Provide the (x, y) coordinate of the cell's center where the given text is located.  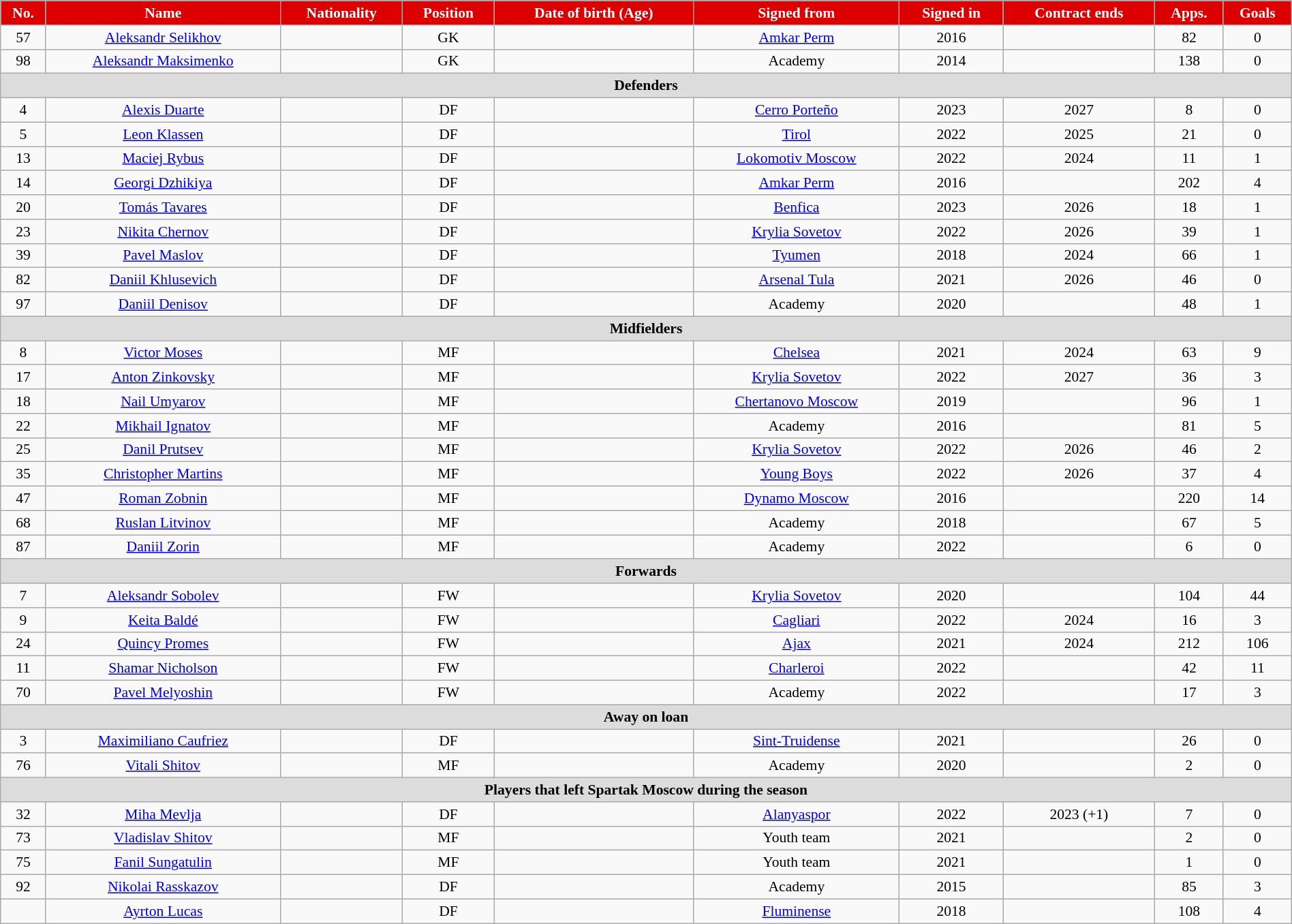
Christopher Martins (163, 474)
106 (1257, 644)
2023 (+1) (1079, 814)
13 (23, 159)
Goals (1257, 13)
Midfielders (646, 328)
2019 (951, 401)
Vladislav Shitov (163, 838)
Benfica (797, 207)
Players that left Spartak Moscow during the season (646, 790)
2015 (951, 887)
Ajax (797, 644)
Lokomotiv Moscow (797, 159)
36 (1190, 378)
Pavel Melyoshin (163, 693)
Georgi Dzhikiya (163, 183)
202 (1190, 183)
Chelsea (797, 353)
Fanil Sungatulin (163, 863)
Tyumen (797, 256)
22 (23, 426)
2014 (951, 61)
Dynamo Moscow (797, 499)
Keita Baldé (163, 620)
20 (23, 207)
Cerro Porteño (797, 110)
23 (23, 232)
Roman Zobnin (163, 499)
104 (1190, 596)
48 (1190, 305)
Away on loan (646, 717)
Name (163, 13)
Chertanovo Moscow (797, 401)
Pavel Maslov (163, 256)
Shamar Nicholson (163, 668)
Nikolai Rasskazov (163, 887)
Date of birth (Age) (594, 13)
97 (23, 305)
Tomás Tavares (163, 207)
47 (23, 499)
37 (1190, 474)
Charleroi (797, 668)
Daniil Khlusevich (163, 280)
Vitali Shitov (163, 766)
2025 (1079, 134)
66 (1190, 256)
44 (1257, 596)
Daniil Denisov (163, 305)
87 (23, 547)
Nikita Chernov (163, 232)
Danil Prutsev (163, 450)
Ayrton Lucas (163, 911)
Signed in (951, 13)
81 (1190, 426)
98 (23, 61)
67 (1190, 523)
Tirol (797, 134)
57 (23, 37)
Defenders (646, 86)
Maximiliano Caufriez (163, 741)
Fluminense (797, 911)
35 (23, 474)
21 (1190, 134)
Nail Umyarov (163, 401)
24 (23, 644)
Mikhail Ignatov (163, 426)
76 (23, 766)
Aleksandr Maksimenko (163, 61)
108 (1190, 911)
Position (448, 13)
Victor Moses (163, 353)
Forwards (646, 572)
Alexis Duarte (163, 110)
Sint-Truidense (797, 741)
Anton Zinkovsky (163, 378)
6 (1190, 547)
85 (1190, 887)
220 (1190, 499)
Quincy Promes (163, 644)
Daniil Zorin (163, 547)
Nationality (341, 13)
Contract ends (1079, 13)
No. (23, 13)
26 (1190, 741)
Aleksandr Sobolev (163, 596)
Cagliari (797, 620)
Apps. (1190, 13)
63 (1190, 353)
212 (1190, 644)
Young Boys (797, 474)
92 (23, 887)
Ruslan Litvinov (163, 523)
32 (23, 814)
70 (23, 693)
Miha Mevlja (163, 814)
Maciej Rybus (163, 159)
75 (23, 863)
25 (23, 450)
Signed from (797, 13)
96 (1190, 401)
68 (23, 523)
138 (1190, 61)
16 (1190, 620)
Leon Klassen (163, 134)
42 (1190, 668)
Aleksandr Selikhov (163, 37)
Alanyaspor (797, 814)
73 (23, 838)
Arsenal Tula (797, 280)
